Scan for the cell matching the given text and deliver its [X, Y] coordinate at center. 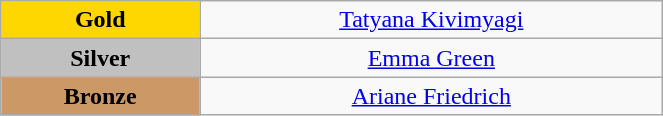
Bronze [100, 96]
Silver [100, 58]
Gold [100, 20]
Ariane Friedrich [432, 96]
Tatyana Kivimyagi [432, 20]
Emma Green [432, 58]
